For the text-containing cell, return its midpoint in (x, y) coordinate format. 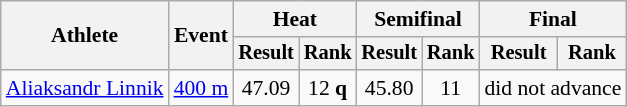
did not advance (554, 88)
400 m (202, 88)
Semifinal (418, 19)
Aliaksandr Linnik (85, 88)
Final (554, 19)
Event (202, 36)
11 (451, 88)
45.80 (389, 88)
Athlete (85, 36)
12 q (328, 88)
Heat (294, 19)
47.09 (266, 88)
